For the text-containing cell, return its midpoint in (X, Y) coordinate format. 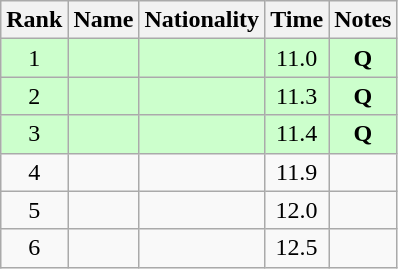
11.3 (297, 96)
1 (34, 58)
5 (34, 210)
12.5 (297, 248)
6 (34, 248)
11.9 (297, 172)
3 (34, 134)
Time (297, 20)
Notes (363, 20)
12.0 (297, 210)
Rank (34, 20)
2 (34, 96)
Nationality (202, 20)
11.0 (297, 58)
Name (104, 20)
4 (34, 172)
11.4 (297, 134)
